Output the (x, y) coordinate of the center of the cell containing the given text.  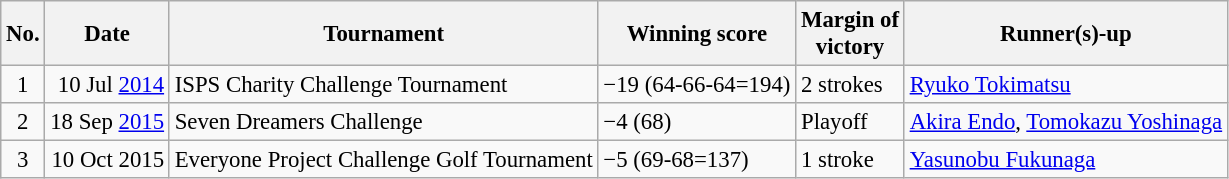
10 Oct 2015 (107, 160)
Ryuko Tokimatsu (1066, 85)
Winning score (697, 34)
−4 (68) (697, 122)
Runner(s)-up (1066, 34)
Playoff (850, 122)
No. (23, 34)
2 strokes (850, 85)
1 (23, 85)
Seven Dreamers Challenge (384, 122)
3 (23, 160)
−19 (64-66-64=194) (697, 85)
18 Sep 2015 (107, 122)
Yasunobu Fukunaga (1066, 160)
1 stroke (850, 160)
Margin ofvictory (850, 34)
Tournament (384, 34)
Date (107, 34)
Everyone Project Challenge Golf Tournament (384, 160)
−5 (69-68=137) (697, 160)
ISPS Charity Challenge Tournament (384, 85)
Akira Endo, Tomokazu Yoshinaga (1066, 122)
10 Jul 2014 (107, 85)
2 (23, 122)
